Output the (x, y) coordinate of the center of the cell containing the given text.  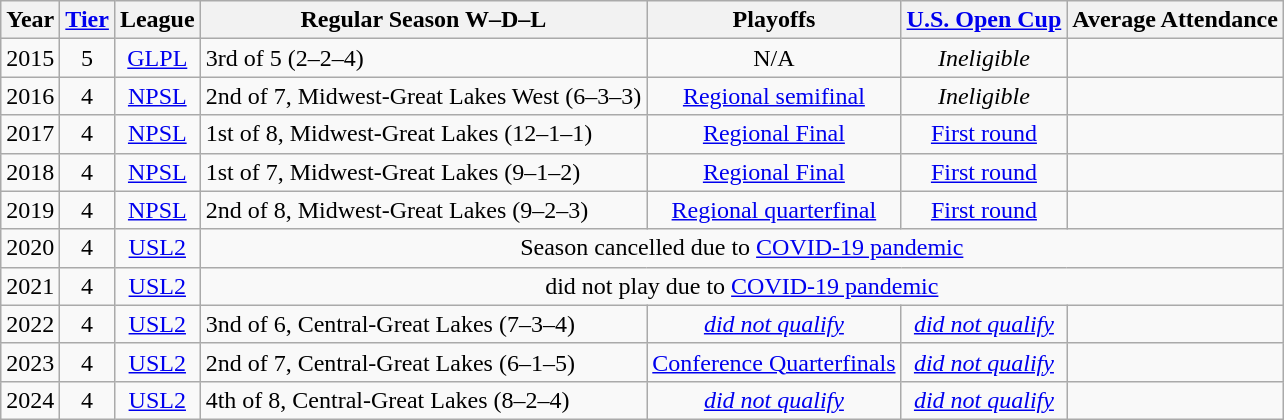
5 (88, 58)
2020 (30, 248)
2019 (30, 210)
Regional semifinal (774, 96)
League (157, 20)
2022 (30, 324)
2015 (30, 58)
did not play due to COVID-19 pandemic (742, 286)
3nd of 6, Central-Great Lakes (7–3–4) (424, 324)
1st of 8, Midwest-Great Lakes (12–1–1) (424, 134)
GLPL (157, 58)
Regional quarterfinal (774, 210)
N/A (774, 58)
2nd of 7, Central-Great Lakes (6–1–5) (424, 362)
2nd of 7, Midwest-Great Lakes West (6–3–3) (424, 96)
Season cancelled due to COVID-19 pandemic (742, 248)
Tier (88, 20)
Regular Season W–D–L (424, 20)
U.S. Open Cup (984, 20)
2016 (30, 96)
2023 (30, 362)
2017 (30, 134)
1st of 7, Midwest-Great Lakes (9–1–2) (424, 172)
2018 (30, 172)
3rd of 5 (2–2–4) (424, 58)
2nd of 8, Midwest-Great Lakes (9–2–3) (424, 210)
Playoffs (774, 20)
2021 (30, 286)
Conference Quarterfinals (774, 362)
Year (30, 20)
2024 (30, 400)
4th of 8, Central-Great Lakes (8–2–4) (424, 400)
Average Attendance (1176, 20)
